Scan for the cell matching the given text and deliver its (X, Y) coordinate at center. 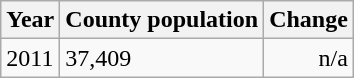
County population (162, 20)
n/a (309, 58)
Year (30, 20)
37,409 (162, 58)
Change (309, 20)
2011 (30, 58)
